Output the [X, Y] coordinate of the center of the cell containing the given text.  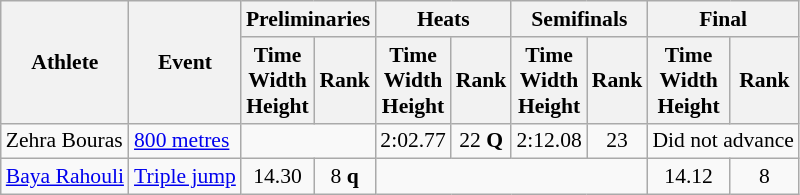
800 metres [185, 141]
2:02.77 [412, 141]
Athlete [65, 62]
Event [185, 62]
14.12 [688, 177]
Final [723, 19]
Preliminaries [308, 19]
Did not advance [723, 141]
14.30 [278, 177]
Semifinals [579, 19]
2:12.08 [548, 141]
Heats [443, 19]
22 Q [482, 141]
23 [618, 141]
Zehra Bouras [65, 141]
8 [764, 177]
8 q [344, 177]
Baya Rahouli [65, 177]
Triple jump [185, 177]
